Detect which cell encompasses the target text, then output its (X, Y) center coordinate. 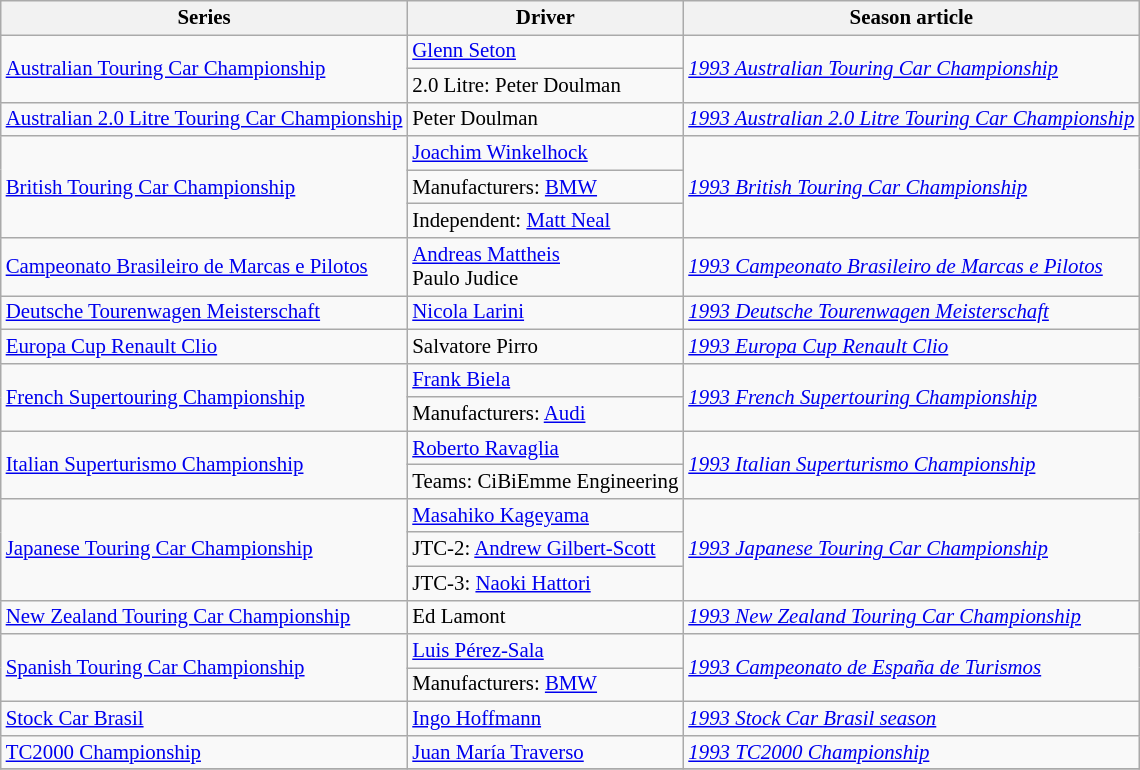
Driver (545, 18)
1993 TC2000 Championship (911, 752)
Teams: CiBiEmme Engineering (545, 482)
Australian 2.0 Litre Touring Car Championship (204, 119)
Campeonato Brasileiro de Marcas e Pilotos (204, 267)
1993 Deutsche Tourenwagen Meisterschaft (911, 312)
Luis Pérez-Sala (545, 651)
JTC-2: Andrew Gilbert-Scott (545, 549)
1993 Stock Car Brasil season (911, 719)
TC2000 Championship (204, 752)
JTC-3: Naoki Hattori (545, 583)
Roberto Ravaglia (545, 448)
1993 Europa Cup Renault Clio (911, 346)
Salvatore Pirro (545, 346)
1993 French Supertouring Championship (911, 397)
New Zealand Touring Car Championship (204, 617)
Glenn Seton (545, 51)
Nicola Larini (545, 312)
1993 Campeonato de España de Turismos (911, 668)
Japanese Touring Car Championship (204, 549)
Peter Doulman (545, 119)
Andreas Mattheis Paulo Judice (545, 267)
Deutsche Tourenwagen Meisterschaft (204, 312)
1993 Australian Touring Car Championship (911, 68)
1993 Italian Superturismo Championship (911, 465)
Joachim Winkelhock (545, 153)
1993 British Touring Car Championship (911, 187)
French Supertouring Championship (204, 397)
Independent: Matt Neal (545, 221)
Juan María Traverso (545, 752)
Ingo Hoffmann (545, 719)
Stock Car Brasil (204, 719)
Australian Touring Car Championship (204, 68)
Spanish Touring Car Championship (204, 668)
Masahiko Kageyama (545, 515)
Series (204, 18)
1993 Campeonato Brasileiro de Marcas e Pilotos (911, 267)
Frank Biela (545, 380)
1993 Japanese Touring Car Championship (911, 549)
Ed Lamont (545, 617)
Manufacturers: Audi (545, 414)
Season article (911, 18)
Europa Cup Renault Clio (204, 346)
2.0 Litre: Peter Doulman (545, 85)
British Touring Car Championship (204, 187)
Italian Superturismo Championship (204, 465)
1993 Australian 2.0 Litre Touring Car Championship (911, 119)
1993 New Zealand Touring Car Championship (911, 617)
